Scan for the cell matching the given text and deliver its (X, Y) coordinate at center. 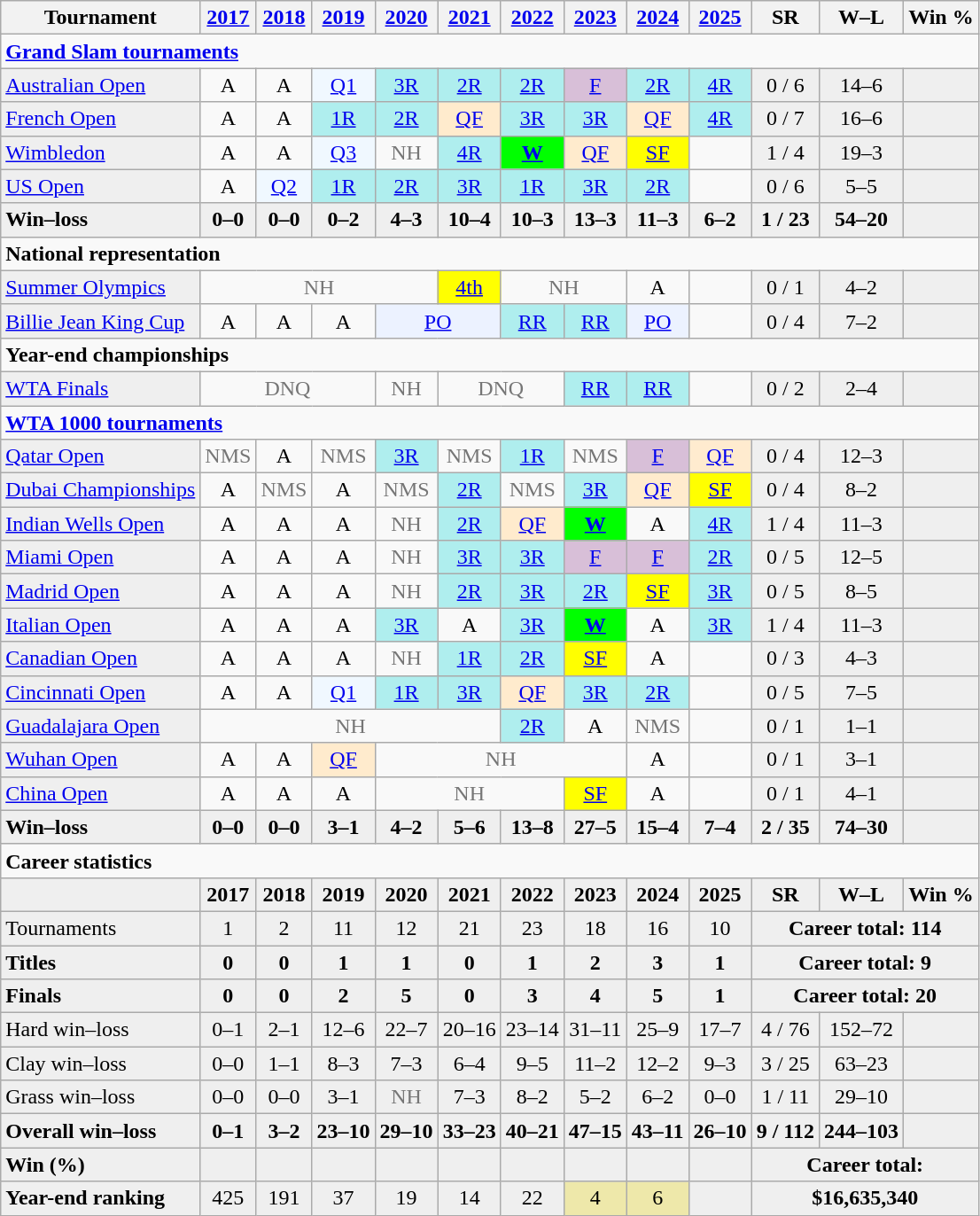
9–5 (532, 1064)
Hard win–loss (101, 1030)
191 (284, 1198)
Cincinnati Open (101, 692)
12–3 (861, 456)
16 (657, 928)
6–4 (470, 1064)
22 (532, 1198)
37 (344, 1198)
31–11 (595, 1030)
14 (470, 1198)
8–3 (344, 1064)
12–6 (344, 1030)
Tournaments (101, 928)
Billie Jean King Cup (101, 321)
23–10 (344, 1131)
Year-end championships (490, 355)
244–103 (861, 1131)
19 (406, 1198)
National representation (490, 253)
22–7 (406, 1030)
23 (532, 928)
74–30 (861, 827)
12 (406, 928)
0 / 2 (785, 388)
China Open (101, 793)
Year-end ranking (101, 1198)
20–16 (470, 1030)
47–15 (595, 1131)
7–2 (861, 321)
2–4 (861, 388)
Q2 (284, 186)
Q3 (344, 152)
Australian Open (101, 85)
WTA 1000 tournaments (490, 423)
54–20 (861, 220)
Summer Olympics (101, 287)
10–4 (470, 220)
33–23 (470, 1131)
Wimbledon (101, 152)
23–14 (532, 1030)
Grass win–loss (101, 1097)
Italian Open (101, 625)
11–2 (595, 1064)
3 / 25 (785, 1064)
Miami Open (101, 557)
9 / 112 (785, 1131)
4–1 (861, 793)
43–11 (657, 1131)
$16,635,340 (865, 1198)
11 (344, 928)
1 / 23 (785, 220)
4th (470, 287)
Career total: 20 (865, 996)
16–6 (861, 119)
Qatar Open (101, 456)
0–2 (344, 220)
Titles (101, 962)
4 / 76 (785, 1030)
Dubai Championships (101, 490)
6 (657, 1198)
Career total: 9 (865, 962)
Career total: 114 (865, 928)
7–5 (861, 692)
Win (%) (101, 1165)
Indian Wells Open (101, 524)
Grand Slam tournaments (490, 51)
Madrid Open (101, 591)
Career total: (865, 1165)
Overall win–loss (101, 1131)
12–5 (861, 557)
Finals (101, 996)
1 / 11 (785, 1097)
Clay win–loss (101, 1064)
US Open (101, 186)
10 (719, 928)
3–2 (284, 1131)
Guadalajara Open (101, 726)
0 / 7 (785, 119)
7–4 (719, 827)
13–3 (595, 220)
18 (595, 928)
12–2 (657, 1064)
5–2 (595, 1097)
425 (229, 1198)
13–8 (532, 827)
21 (470, 928)
19–3 (861, 152)
5–6 (470, 827)
French Open (101, 119)
63–23 (861, 1064)
27–5 (595, 827)
Wuhan Open (101, 760)
Tournament (101, 18)
WTA Finals (101, 388)
15–4 (657, 827)
9–3 (719, 1064)
2–1 (284, 1030)
17–7 (719, 1030)
14–6 (861, 85)
152–72 (861, 1030)
Career statistics (490, 861)
10–3 (532, 220)
40–21 (532, 1131)
26–10 (719, 1131)
5–5 (861, 186)
Canadian Open (101, 659)
8–5 (861, 591)
2 / 35 (785, 827)
0 / 3 (785, 659)
25–9 (657, 1030)
